Locate the cell with the specified text and output its [x, y] center coordinate. 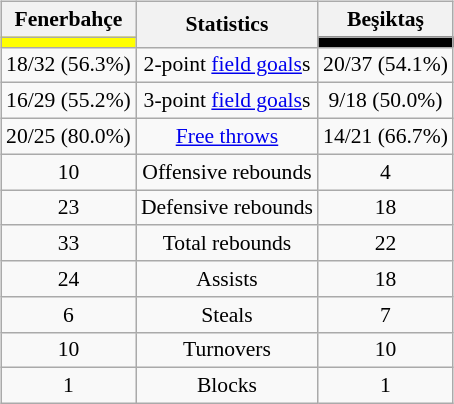
20/37 (54.1%) [386, 65]
4 [386, 172]
20/25 (80.0%) [68, 136]
9/18 (50.0%) [386, 101]
7 [386, 314]
23 [68, 208]
Free throws [227, 136]
Assists [227, 279]
14/21 (66.7%) [386, 136]
Turnovers [227, 350]
16/29 (55.2%) [68, 101]
33 [68, 243]
2-point field goalss [227, 65]
Defensive rebounds [227, 208]
Total rebounds [227, 243]
24 [68, 279]
22 [386, 243]
Beşiktaş [386, 19]
Statistics [227, 24]
18/32 (56.3%) [68, 65]
Offensive rebounds [227, 172]
3-point field goalss [227, 101]
Fenerbahçe [68, 19]
Steals [227, 314]
Blocks [227, 386]
6 [68, 314]
